Provide the (X, Y) coordinate of the cell's center where the given text is located.  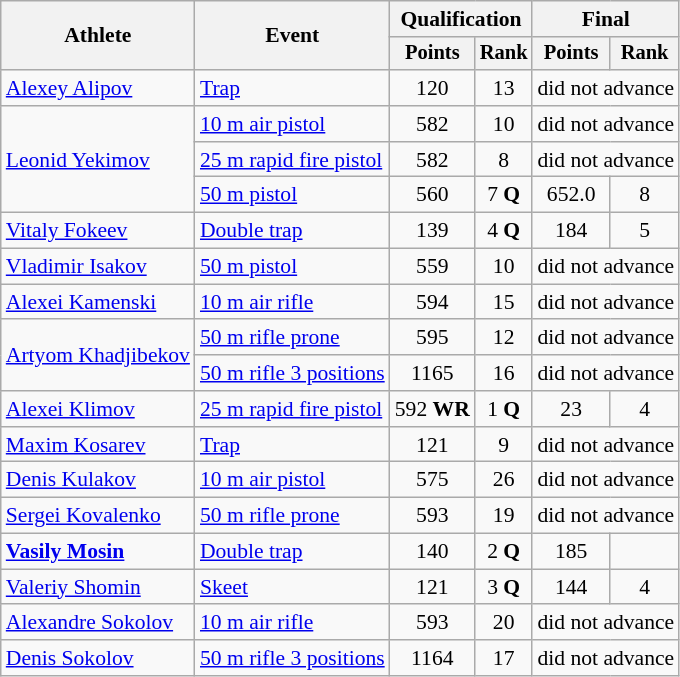
12 (504, 338)
17 (504, 658)
Athlete (98, 36)
Valeriy Shomin (98, 587)
1 Q (504, 409)
140 (432, 552)
Maxim Kosarev (98, 445)
5 (644, 231)
9 (504, 445)
595 (432, 338)
20 (504, 623)
Alexandre Sokolov (98, 623)
Alexei Kamenski (98, 302)
Vitaly Fokeev (98, 231)
594 (432, 302)
652.0 (570, 195)
184 (570, 231)
Vladimir Isakov (98, 267)
Sergei Kovalenko (98, 516)
15 (504, 302)
Denis Sokolov (98, 658)
Qualification (462, 19)
560 (432, 195)
16 (504, 373)
575 (432, 480)
592 WR (432, 409)
23 (570, 409)
1165 (432, 373)
144 (570, 587)
Vasily Mosin (98, 552)
19 (504, 516)
2 Q (504, 552)
7 Q (504, 195)
Final (606, 19)
139 (432, 231)
13 (504, 88)
Alexey Alipov (98, 88)
4 Q (504, 231)
1164 (432, 658)
Skeet (292, 587)
559 (432, 267)
3 Q (504, 587)
Artyom Khadjibekov (98, 356)
Leonid Yekimov (98, 160)
120 (432, 88)
26 (504, 480)
Alexei Klimov (98, 409)
Event (292, 36)
Denis Kulakov (98, 480)
185 (570, 552)
